Scan for the cell matching the given text and deliver its [X, Y] coordinate at center. 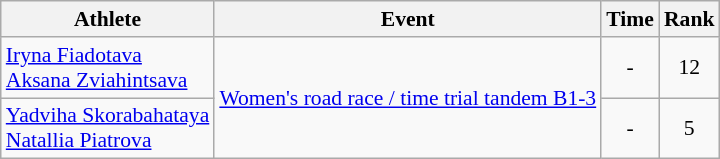
5 [690, 128]
Rank [690, 19]
Iryna Fiadotava Aksana Zviahintsava [108, 68]
Time [630, 19]
12 [690, 68]
Yadviha Skorabahataya Natallia Piatrova [108, 128]
Athlete [108, 19]
Women's road race / time trial tandem B1-3 [408, 98]
Event [408, 19]
